Capture the cell that displays the provided text and extract its [X, Y] central coordinate. 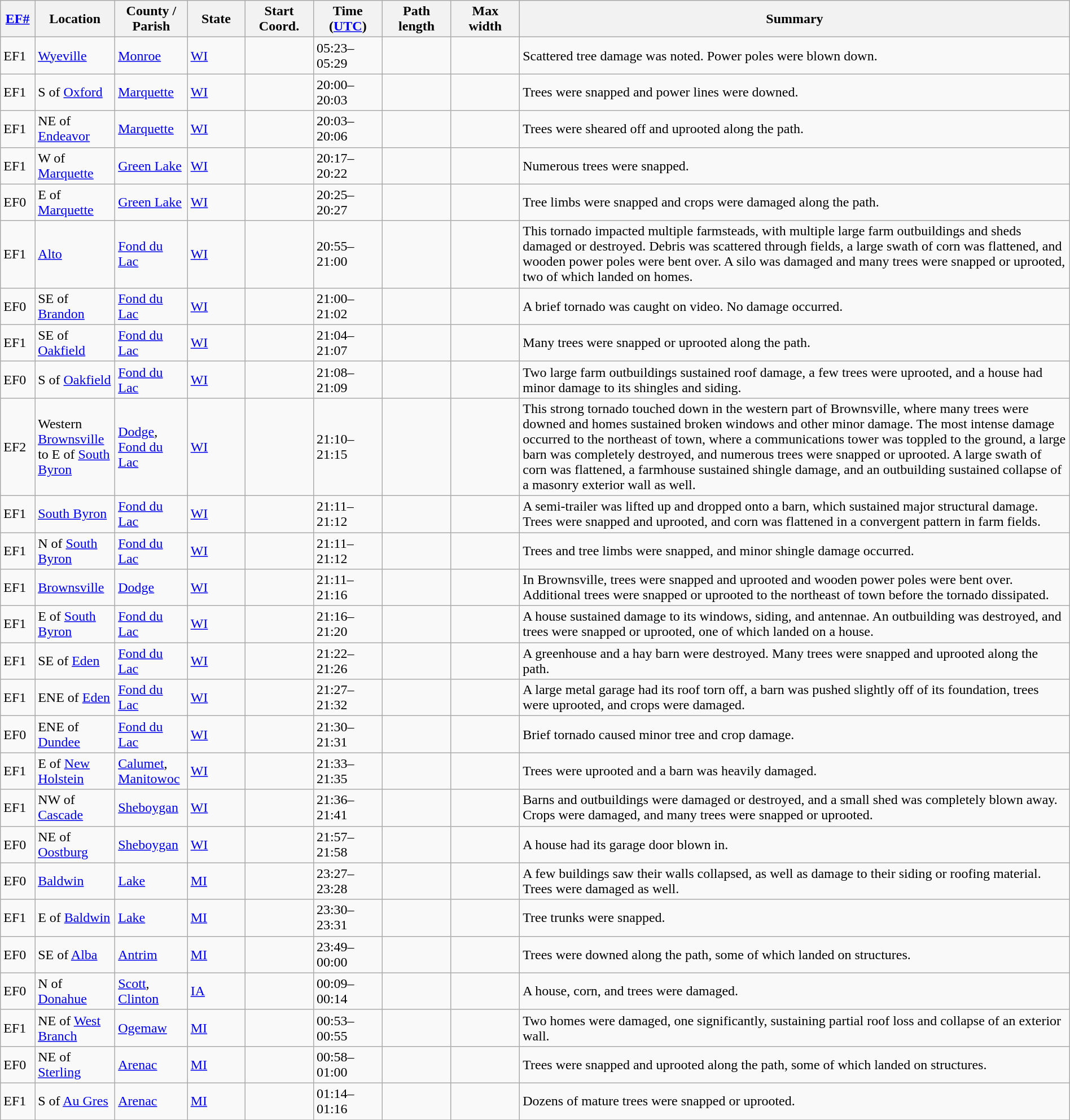
NE of West Branch [75, 1028]
Antrim [151, 955]
Scott, Clinton [151, 991]
Start Coord. [279, 19]
Numerous trees were snapped. [795, 166]
Alto [75, 254]
23:30–23:31 [348, 917]
20:17–20:22 [348, 166]
Location [75, 19]
21:27–21:32 [348, 697]
Time (UTC) [348, 19]
21:33–21:35 [348, 771]
A brief tornado was caught on video. No damage occurred. [795, 306]
00:53–00:55 [348, 1028]
21:22–21:26 [348, 661]
Trees were uprooted and a barn was heavily damaged. [795, 771]
N of South Byron [75, 551]
County / Parish [151, 19]
Dozens of mature trees were snapped or uprooted. [795, 1101]
Dodge [151, 588]
SE of Eden [75, 661]
Ogemaw [151, 1028]
Trees were downed along the path, some of which landed on structures. [795, 955]
01:14–01:16 [348, 1101]
Summary [795, 19]
S of Au Gres [75, 1101]
05:23–05:29 [348, 55]
IA [216, 991]
Two large farm outbuildings sustained roof damage, a few trees were uprooted, and a house had minor damage to its shingles and siding. [795, 379]
Tree limbs were snapped and crops were damaged along the path. [795, 202]
ENE of Eden [75, 697]
21:11–21:16 [348, 588]
Scattered tree damage was noted. Power poles were blown down. [795, 55]
20:00–20:03 [348, 93]
E of South Byron [75, 624]
A large metal garage had its roof torn off, a barn was pushed slightly off of its foundation, trees were uprooted, and crops were damaged. [795, 697]
00:58–01:00 [348, 1064]
23:49–00:00 [348, 955]
S of Oakfield [75, 379]
Trees were snapped and uprooted along the path, some of which landed on structures. [795, 1064]
State [216, 19]
EF2 [18, 447]
Baldwin [75, 881]
SE of Alba [75, 955]
S of Oxford [75, 93]
South Byron [75, 513]
Two homes were damaged, one significantly, sustaining partial roof loss and collapse of an exterior wall. [795, 1028]
Trees and tree limbs were snapped, and minor shingle damage occurred. [795, 551]
20:25–20:27 [348, 202]
EF# [18, 19]
Brownsville [75, 588]
Many trees were snapped or uprooted along the path. [795, 343]
21:00–21:02 [348, 306]
A greenhouse and a hay barn were destroyed. Many trees were snapped and uprooted along the path. [795, 661]
NE of Oostburg [75, 844]
NE of Sterling [75, 1064]
E of New Holstein [75, 771]
Tree trunks were snapped. [795, 917]
Brief tornado caused minor tree and crop damage. [795, 735]
A few buildings saw their walls collapsed, as well as damage to their siding or roofing material. Trees were damaged as well. [795, 881]
Max width [485, 19]
21:08–21:09 [348, 379]
A house, corn, and trees were damaged. [795, 991]
A house had its garage door blown in. [795, 844]
E of Marquette [75, 202]
23:27–23:28 [348, 881]
21:16–21:20 [348, 624]
NE of Endeavor [75, 129]
Calumet, Manitowoc [151, 771]
SE of Oakfield [75, 343]
21:36–21:41 [348, 808]
Western Brownsville to E of South Byron [75, 447]
Wyeville [75, 55]
Monroe [151, 55]
20:03–20:06 [348, 129]
00:09–00:14 [348, 991]
21:10–21:15 [348, 447]
E of Baldwin [75, 917]
Trees were snapped and power lines were downed. [795, 93]
21:04–21:07 [348, 343]
SE of Brandon [75, 306]
W of Marquette [75, 166]
21:57–21:58 [348, 844]
Trees were sheared off and uprooted along the path. [795, 129]
NW of Cascade [75, 808]
21:30–21:31 [348, 735]
Dodge, Fond du Lac [151, 447]
Path length [416, 19]
N of Donahue [75, 991]
20:55–21:00 [348, 254]
ENE of Dundee [75, 735]
